Search for the cell housing the specified text and yield its (x, y) center coordinate. 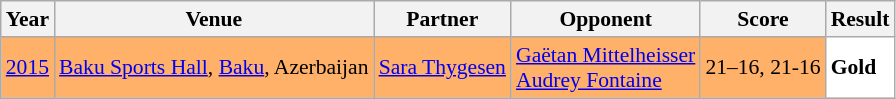
Venue (214, 19)
2015 (28, 68)
Gold (860, 68)
Baku Sports Hall, Baku, Azerbaijan (214, 68)
21–16, 21-16 (762, 68)
Score (762, 19)
Year (28, 19)
Partner (442, 19)
Gaëtan Mittelheisser Audrey Fontaine (606, 68)
Opponent (606, 19)
Result (860, 19)
Sara Thygesen (442, 68)
